Capture the cell that displays the provided text and extract its (x, y) central coordinate. 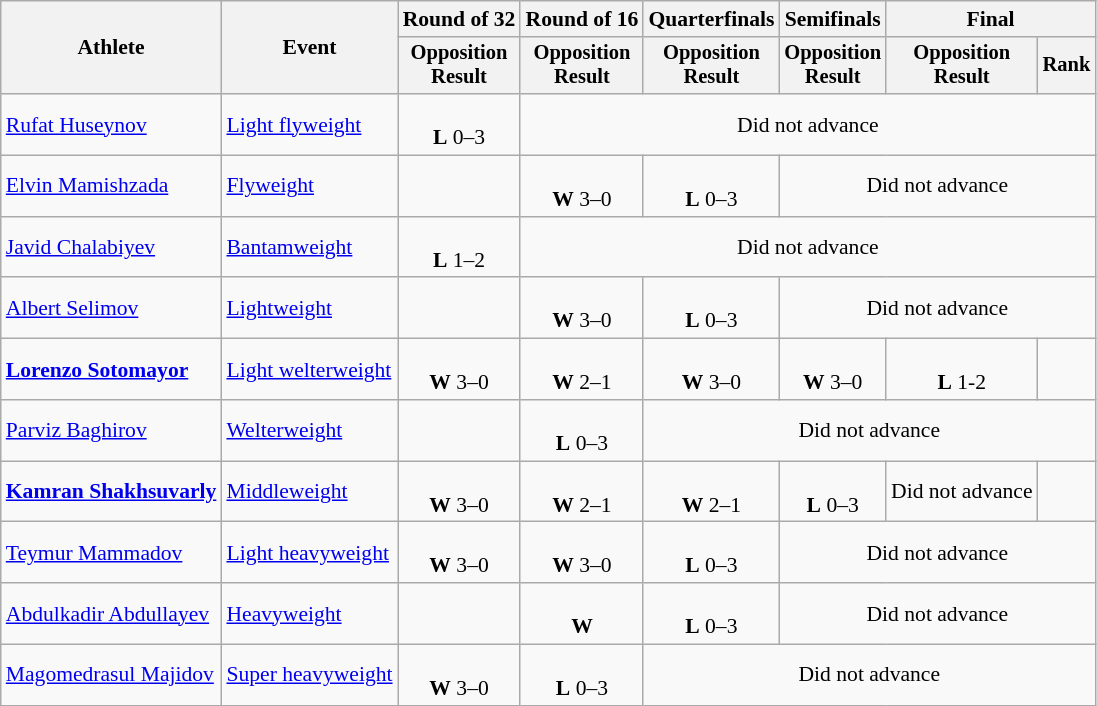
Abdulkadir Abdullayev (112, 614)
Magomedrasul Majidov (112, 676)
Middleweight (309, 492)
Elvin Mamishzada (112, 186)
Rank (1067, 66)
Parviz Baghirov (112, 430)
Teymur Mammadov (112, 552)
Round of 16 (582, 19)
Semifinals (832, 19)
Super heavyweight (309, 676)
L 1-2 (962, 370)
Light flyweight (309, 124)
Light heavyweight (309, 552)
Kamran Shakhsuvarly (112, 492)
Quarterfinals (711, 19)
Event (309, 48)
Heavyweight (309, 614)
Flyweight (309, 186)
Rufat Huseynov (112, 124)
Athlete (112, 48)
W (582, 614)
Javid Chalabiyev (112, 248)
Light welterweight (309, 370)
Lorenzo Sotomayor (112, 370)
L 1–2 (460, 248)
Welterweight (309, 430)
Round of 32 (460, 19)
Bantamweight (309, 248)
Final (990, 19)
Lightweight (309, 308)
Albert Selimov (112, 308)
